Provide the (X, Y) coordinate of the cell's center where the given text is located.  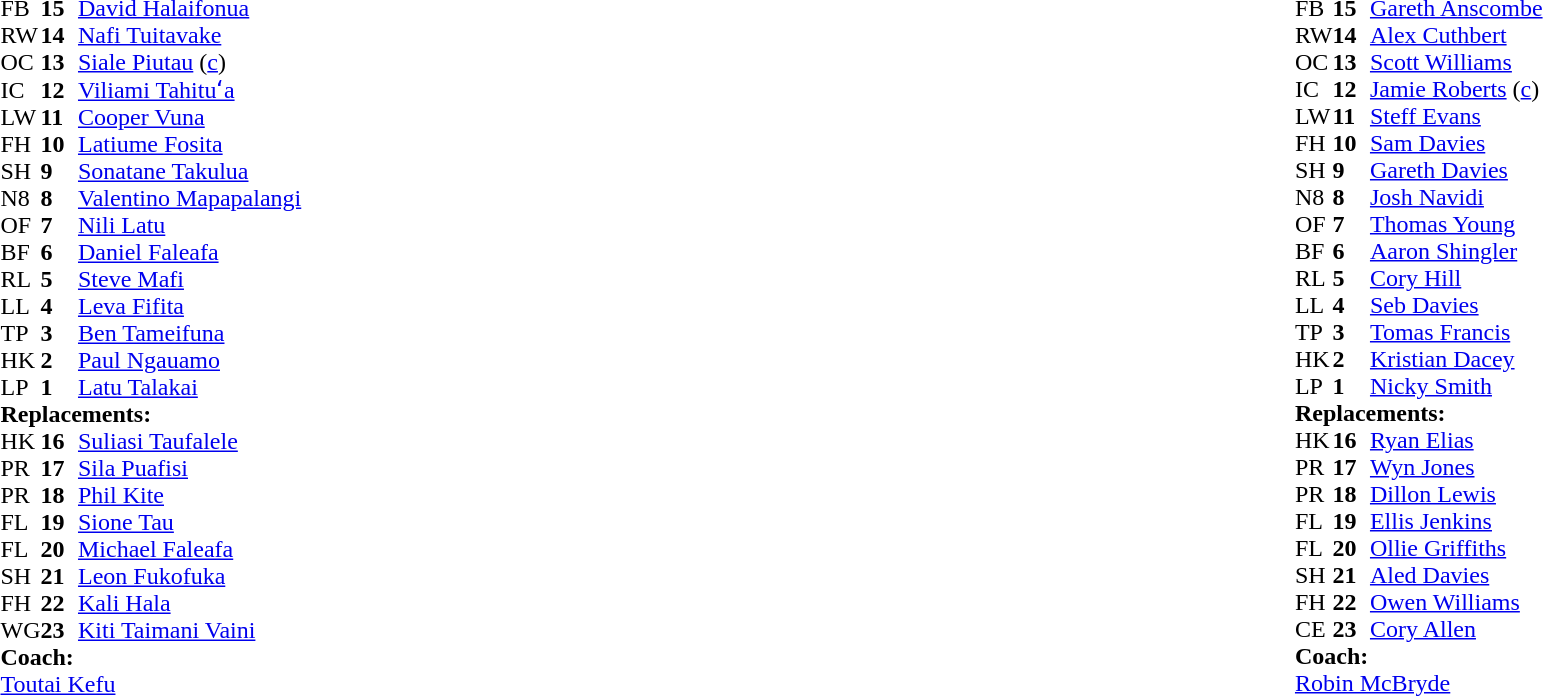
Ryan Elias (1456, 440)
Thomas Young (1456, 224)
Steff Evans (1456, 116)
Kali Hala (190, 604)
Kiti Taimani Vaini (190, 630)
Ollie Griffiths (1456, 548)
Sonatane Takulua (190, 172)
Daniel Faleafa (190, 252)
Phil Kite (190, 496)
Paul Ngauamo (190, 360)
Sione Tau (190, 522)
Owen Williams (1456, 602)
Latiume Fosita (190, 144)
Leva Fifita (190, 306)
Valentino Mapapalangi (190, 198)
Cory Allen (1456, 630)
CE (1314, 630)
Latu Talakai (190, 388)
Ben Tameifuna (190, 334)
Sila Puafisi (190, 468)
Kristian Dacey (1456, 360)
Michael Faleafa (190, 550)
Cory Hill (1456, 278)
Seb Davies (1456, 306)
Viliami Tahituʻa (190, 90)
Siale Piutau (c) (190, 62)
Alex Cuthbert (1456, 36)
Aaron Shingler (1456, 252)
Josh Navidi (1456, 198)
Wyn Jones (1456, 468)
Tomas Francis (1456, 332)
Nafi Tuitavake (190, 36)
Scott Williams (1456, 62)
Sam Davies (1456, 144)
Nicky Smith (1456, 386)
Suliasi Taufalele (190, 442)
Leon Fukofuka (190, 576)
Cooper Vuna (190, 118)
Jamie Roberts (c) (1456, 90)
Dillon Lewis (1456, 494)
WG (20, 630)
Steve Mafi (190, 280)
Aled Davies (1456, 576)
Ellis Jenkins (1456, 522)
Gareth Davies (1456, 170)
Nili Latu (190, 226)
